Pinpoint the cell where the given text exists, returning its [X, Y] midpoint coordinate. 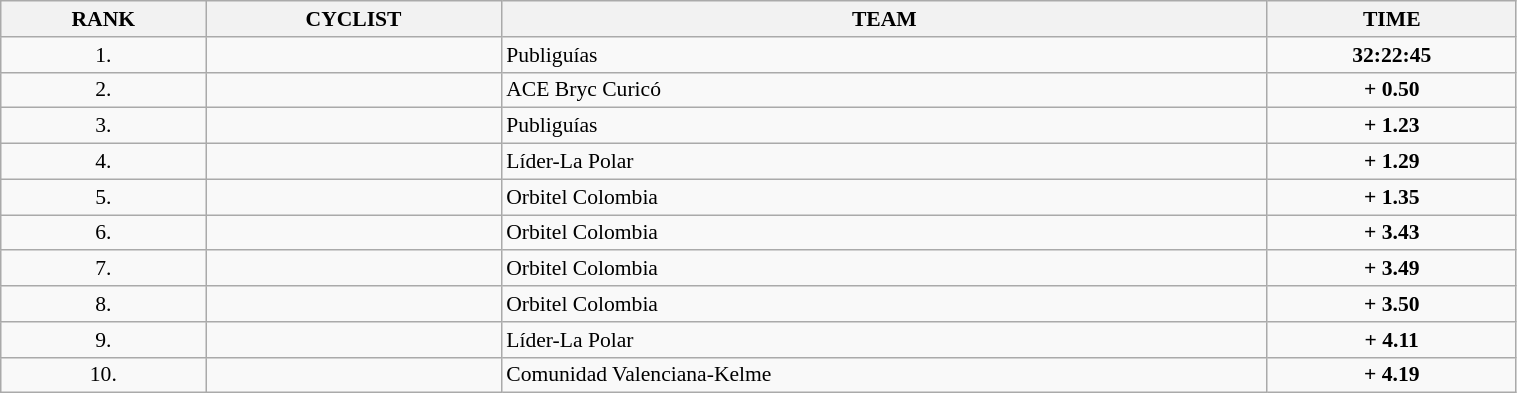
1. [104, 55]
10. [104, 375]
+ 4.19 [1392, 375]
8. [104, 304]
6. [104, 233]
+ 1.35 [1392, 197]
+ 1.23 [1392, 126]
+ 0.50 [1392, 90]
+ 3.49 [1392, 269]
5. [104, 197]
2. [104, 90]
+ 3.50 [1392, 304]
+ 4.11 [1392, 340]
ACE Bryc Curicó [884, 90]
3. [104, 126]
TEAM [884, 19]
+ 1.29 [1392, 162]
CYCLIST [354, 19]
32:22:45 [1392, 55]
Comunidad Valenciana-Kelme [884, 375]
4. [104, 162]
+ 3.43 [1392, 233]
TIME [1392, 19]
9. [104, 340]
7. [104, 269]
RANK [104, 19]
